Pinpoint the cell where the given text exists, returning its [X, Y] midpoint coordinate. 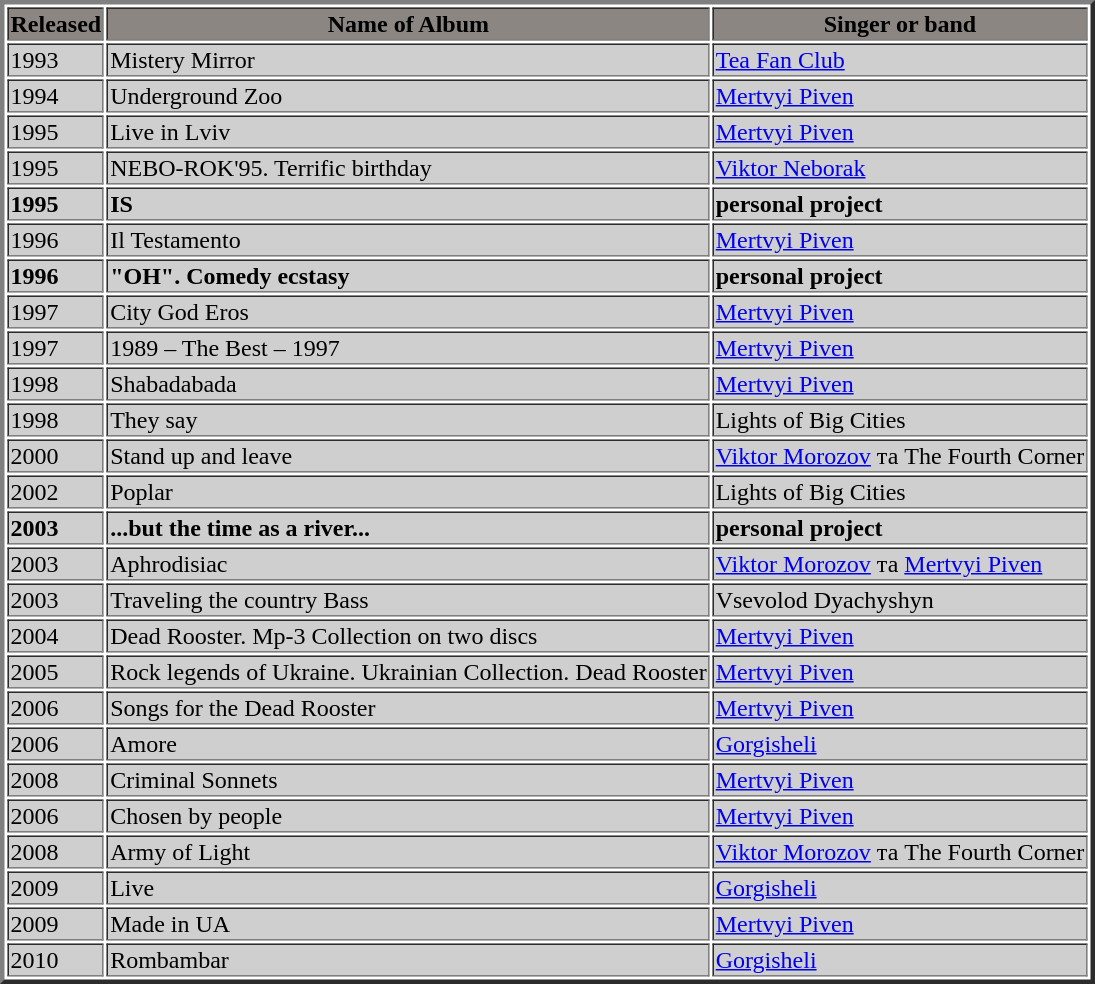
Live in Lviv [408, 132]
City God Eros [408, 312]
Stand up and leave [408, 456]
Il Testamento [408, 240]
Mistery Mirror [408, 60]
Dead Rooster. Mp-3 Collection on two discs [408, 636]
NEBO-ROK'95. Terrific birthday [408, 168]
Rock legends of Ukraine. Ukrainian Collection. Dead Rooster [408, 672]
Singer or band [900, 24]
Vsevolod Dyachyshyn [900, 600]
Criminal Sonnets [408, 780]
Shabadabada [408, 384]
2004 [56, 636]
Live [408, 888]
Chosen by people [408, 816]
Underground Zoo [408, 96]
2005 [56, 672]
Poplar [408, 492]
Songs for the Dead Rooster [408, 708]
IS [408, 204]
Name of Album [408, 24]
2010 [56, 960]
Released [56, 24]
They say [408, 420]
Viktor Neborak [900, 168]
2002 [56, 492]
Made in UA [408, 924]
1993 [56, 60]
1994 [56, 96]
Traveling the country Bass [408, 600]
Tea Fan Club [900, 60]
1989 – The Best – 1997 [408, 348]
Army of Light [408, 852]
Viktor Morozov та Mertvyi Piven [900, 564]
2000 [56, 456]
Rombambar [408, 960]
Amore [408, 744]
Aphrodisiac [408, 564]
"ОH". Comedy ecstasy [408, 276]
...but the time as a river... [408, 528]
